Locate the cell with the specified text and output its (x, y) center coordinate. 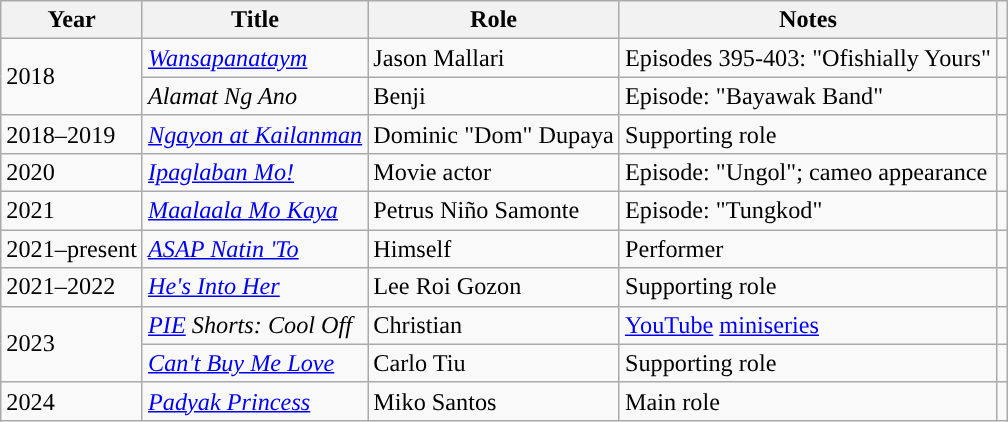
Notes (808, 20)
Movie actor (494, 173)
2021–present (72, 249)
2018–2019 (72, 134)
Ngayon at Kailanman (254, 134)
Episodes 395-403: "Ofishially Yours" (808, 58)
He's Into Her (254, 287)
Episode: "Bayawak Band" (808, 96)
Episode: "Ungol"; cameo appearance (808, 173)
Dominic "Dom" Dupaya (494, 134)
YouTube miniseries (808, 325)
Himself (494, 249)
Jason Mallari (494, 58)
Ipaglaban Mo! (254, 173)
Can't Buy Me Love (254, 363)
Year (72, 20)
2024 (72, 401)
Lee Roi Gozon (494, 287)
Benji (494, 96)
2021 (72, 211)
Padyak Princess (254, 401)
Christian (494, 325)
Carlo Tiu (494, 363)
Wansapanataym (254, 58)
Title (254, 20)
Main role (808, 401)
Role (494, 20)
2023 (72, 344)
Miko Santos (494, 401)
Performer (808, 249)
Petrus Niño Samonte (494, 211)
ASAP Natin 'To (254, 249)
Episode: "Tungkod" (808, 211)
2021–2022 (72, 287)
2020 (72, 173)
Maalaala Mo Kaya (254, 211)
2018 (72, 77)
Alamat Ng Ano (254, 96)
PIE Shorts: Cool Off (254, 325)
